Return [X, Y] of the center of cell containing provided text 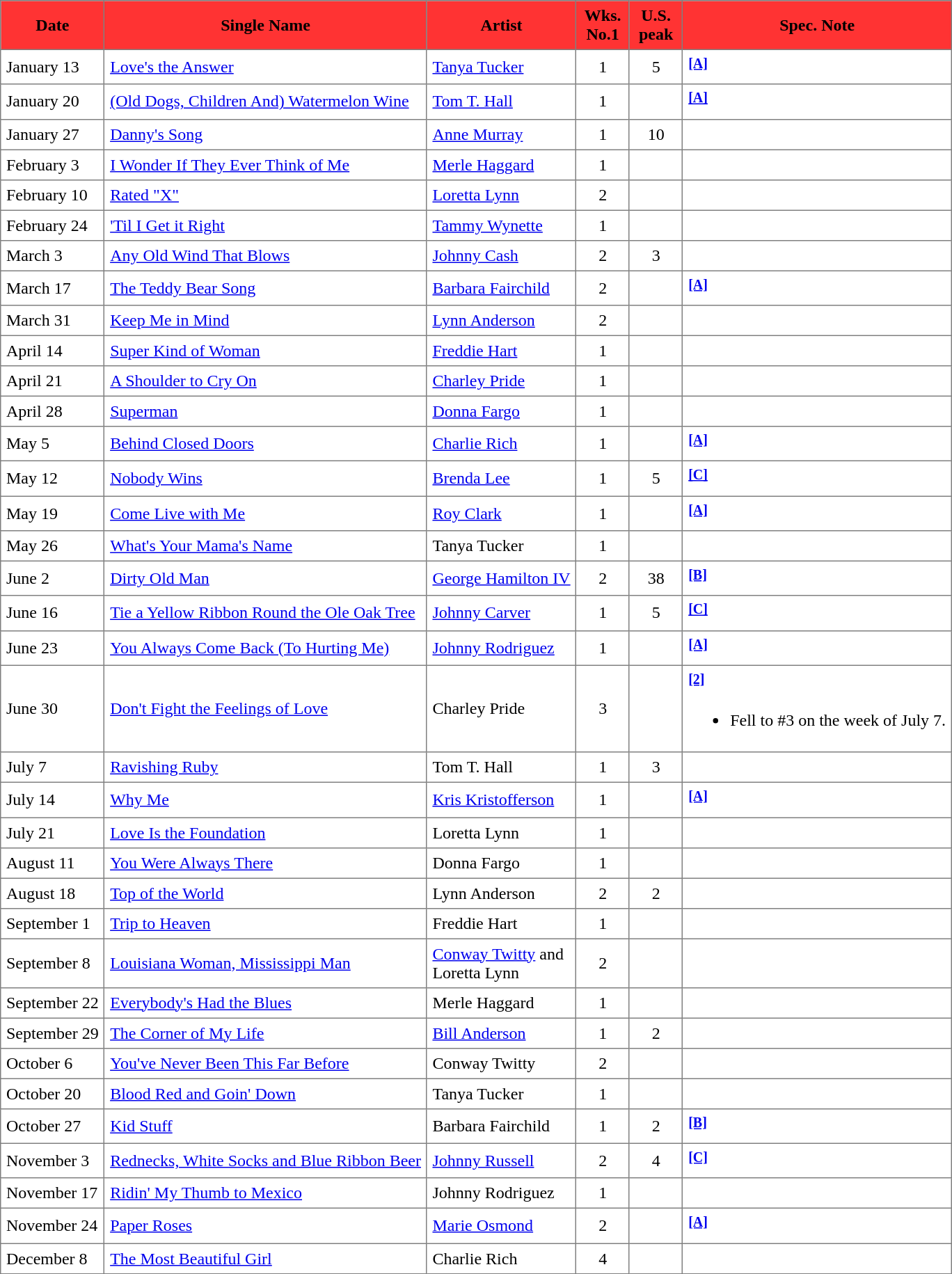
April 14 [53, 351]
Brenda Lee [501, 479]
November 3 [53, 1161]
June 23 [53, 648]
January 13 [53, 67]
February 10 [53, 195]
I Wonder If They Ever Think of Me [266, 165]
Kid Stuff [266, 1126]
Ridin' My Thumb to Mexico [266, 1193]
10 [656, 134]
Keep Me in Mind [266, 321]
August 11 [53, 863]
Kris Kristofferson [501, 800]
Roy Clark [501, 513]
Paper Roses [266, 1226]
Trip to Heaven [266, 923]
November 24 [53, 1226]
Louisiana Woman, Mississippi Man [266, 963]
Danny's Song [266, 134]
September 29 [53, 1033]
38 [656, 578]
October 20 [53, 1094]
March 17 [53, 288]
May 5 [53, 444]
June 2 [53, 578]
The Corner of My Life [266, 1033]
June 16 [53, 613]
[2]Fell to #3 on the week of July 7. [817, 708]
September 8 [53, 963]
May 19 [53, 513]
Johnny Russell [501, 1161]
May 12 [53, 479]
Single Name [266, 25]
Ravishing Ruby [266, 767]
George Hamilton IV [501, 578]
October 6 [53, 1063]
'Til I Get it Right [266, 225]
Bill Anderson [501, 1033]
What's Your Mama's Name [266, 546]
Marie Osmond [501, 1226]
July 21 [53, 833]
March 3 [53, 255]
Superman [266, 411]
The Teddy Bear Song [266, 288]
Tammy Wynette [501, 225]
September 22 [53, 1003]
Come Live with Me [266, 513]
September 1 [53, 923]
You Always Come Back (To Hurting Me) [266, 648]
Nobody Wins [266, 479]
Any Old Wind That Blows [266, 255]
July 7 [53, 767]
Date [53, 25]
Love's the Answer [266, 67]
February 24 [53, 225]
Wks. No.1 [603, 25]
Artist [501, 25]
Rednecks, White Socks and Blue Ribbon Beer [266, 1161]
Spec. Note [817, 25]
Top of the World [266, 893]
Rated "X" [266, 195]
The Most Beautiful Girl [266, 1259]
Conway Twitty andLoretta Lynn [501, 963]
April 28 [53, 411]
Johnny Cash [501, 255]
May 26 [53, 546]
Everybody's Had the Blues [266, 1003]
U.S. peak [656, 25]
Dirty Old Man [266, 578]
Johnny Carver [501, 613]
Behind Closed Doors [266, 444]
Super Kind of Woman [266, 351]
November 17 [53, 1193]
Conway Twitty [501, 1063]
June 30 [53, 708]
Tie a Yellow Ribbon Round the Ole Oak Tree [266, 613]
July 14 [53, 800]
January 27 [53, 134]
October 27 [53, 1126]
You Were Always There [266, 863]
Why Me [266, 800]
Love Is the Foundation [266, 833]
Anne Murray [501, 134]
December 8 [53, 1259]
March 31 [53, 321]
Blood Red and Goin' Down [266, 1094]
(Old Dogs, Children And) Watermelon Wine [266, 102]
February 3 [53, 165]
Don't Fight the Feelings of Love [266, 708]
August 18 [53, 893]
January 20 [53, 102]
A Shoulder to Cry On [266, 381]
April 21 [53, 381]
You've Never Been This Far Before [266, 1063]
